Capture the cell that displays the provided text and extract its [x, y] central coordinate. 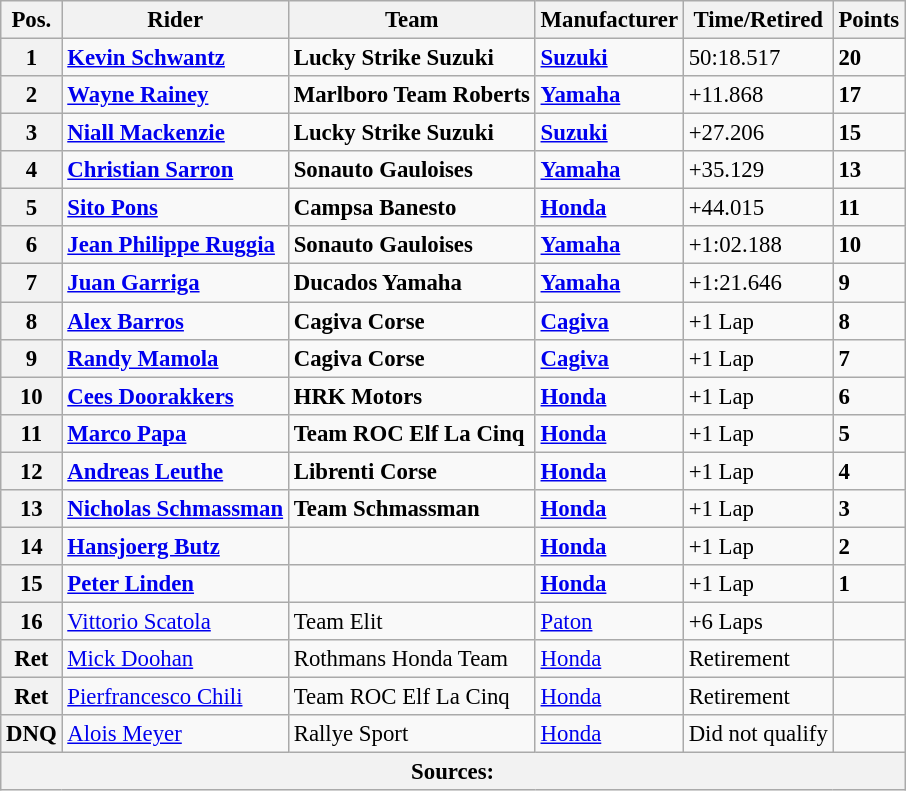
Points [868, 20]
50:18.517 [758, 58]
Team Schmassman [412, 509]
Campsa Banesto [412, 208]
Team [412, 20]
Niall Mackenzie [175, 133]
HRK Motors [412, 396]
+11.868 [758, 95]
Alex Barros [175, 321]
Librenti Corse [412, 471]
+1:02.188 [758, 245]
Mick Doohan [175, 659]
+6 Laps [758, 621]
DNQ [32, 734]
Christian Sarron [175, 170]
Andreas Leuthe [175, 471]
Marco Papa [175, 433]
Juan Garriga [175, 283]
Team Elit [412, 621]
16 [32, 621]
Peter Linden [175, 584]
+1:21.646 [758, 283]
Vittorio Scatola [175, 621]
Cees Doorakkers [175, 396]
Pierfrancesco Chili [175, 697]
Rider [175, 20]
+35.129 [758, 170]
Time/Retired [758, 20]
Sources: [453, 772]
Alois Meyer [175, 734]
+44.015 [758, 208]
Paton [609, 621]
Ducados Yamaha [412, 283]
Rothmans Honda Team [412, 659]
20 [868, 58]
Marlboro Team Roberts [412, 95]
Kevin Schwantz [175, 58]
Sito Pons [175, 208]
Hansjoerg Butz [175, 546]
Nicholas Schmassman [175, 509]
17 [868, 95]
Manufacturer [609, 20]
Rallye Sport [412, 734]
Wayne Rainey [175, 95]
+27.206 [758, 133]
Did not qualify [758, 734]
Pos. [32, 20]
12 [32, 471]
Jean Philippe Ruggia [175, 245]
Randy Mamola [175, 358]
14 [32, 546]
